For the text-containing cell, return its midpoint in [X, Y] coordinate format. 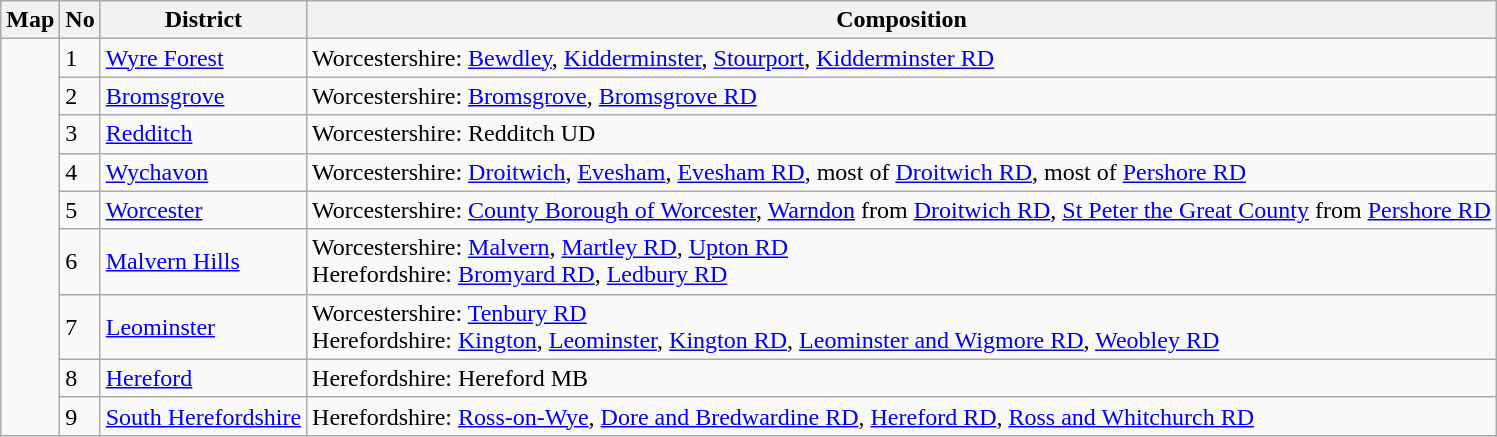
Worcestershire: Redditch UD [902, 134]
Redditch [203, 134]
7 [80, 326]
1 [80, 58]
8 [80, 378]
Leominster [203, 326]
2 [80, 96]
5 [80, 210]
Worcestershire: Malvern, Martley RD, Upton RDHerefordshire: Bromyard RD, Ledbury RD [902, 262]
4 [80, 172]
Herefordshire: Hereford MB [902, 378]
Worcestershire: Bromsgrove, Bromsgrove RD [902, 96]
Bromsgrove [203, 96]
Worcestershire: Droitwich, Evesham, Evesham RD, most of Droitwich RD, most of Pershore RD [902, 172]
Worcester [203, 210]
Wyre Forest [203, 58]
Worcestershire: County Borough of Worcester, Warndon from Droitwich RD, St Peter the Great County from Pershore RD [902, 210]
District [203, 20]
6 [80, 262]
3 [80, 134]
Worcestershire: Tenbury RDHerefordshire: Kington, Leominster, Kington RD, Leominster and Wigmore RD, Weobley RD [902, 326]
Worcestershire: Bewdley, Kidderminster, Stourport, Kidderminster RD [902, 58]
Composition [902, 20]
No [80, 20]
South Herefordshire [203, 416]
Malvern Hills [203, 262]
Wychavon [203, 172]
Hereford [203, 378]
9 [80, 416]
Herefordshire: Ross-on-Wye, Dore and Bredwardine RD, Hereford RD, Ross and Whitchurch RD [902, 416]
Map [30, 20]
